Provide the [x, y] coordinate of the cell's center where the given text is located.  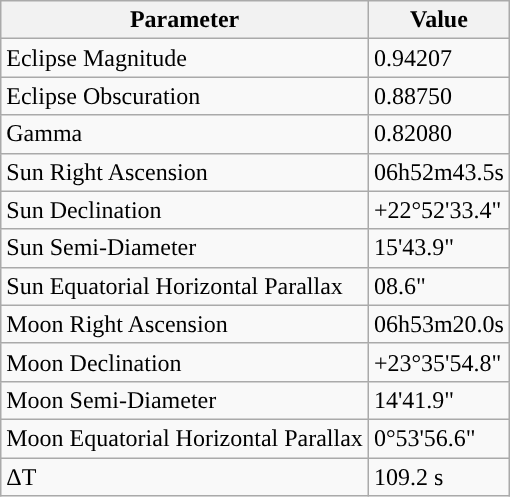
Sun Declination [185, 210]
0.82080 [438, 134]
+22°52'33.4" [438, 210]
14'41.9" [438, 400]
0°53'56.6" [438, 438]
Moon Semi-Diameter [185, 400]
06h53m20.0s [438, 324]
ΔT [185, 477]
Moon Equatorial Horizontal Parallax [185, 438]
0.88750 [438, 96]
0.94207 [438, 58]
06h52m43.5s [438, 172]
Sun Equatorial Horizontal Parallax [185, 286]
Moon Right Ascension [185, 324]
+23°35'54.8" [438, 362]
Sun Right Ascension [185, 172]
Eclipse Magnitude [185, 58]
08.6" [438, 286]
15'43.9" [438, 248]
Parameter [185, 20]
Eclipse Obscuration [185, 96]
Value [438, 20]
Moon Declination [185, 362]
109.2 s [438, 477]
Sun Semi-Diameter [185, 248]
Gamma [185, 134]
